Output the [x, y] coordinate of the center of the cell containing the given text.  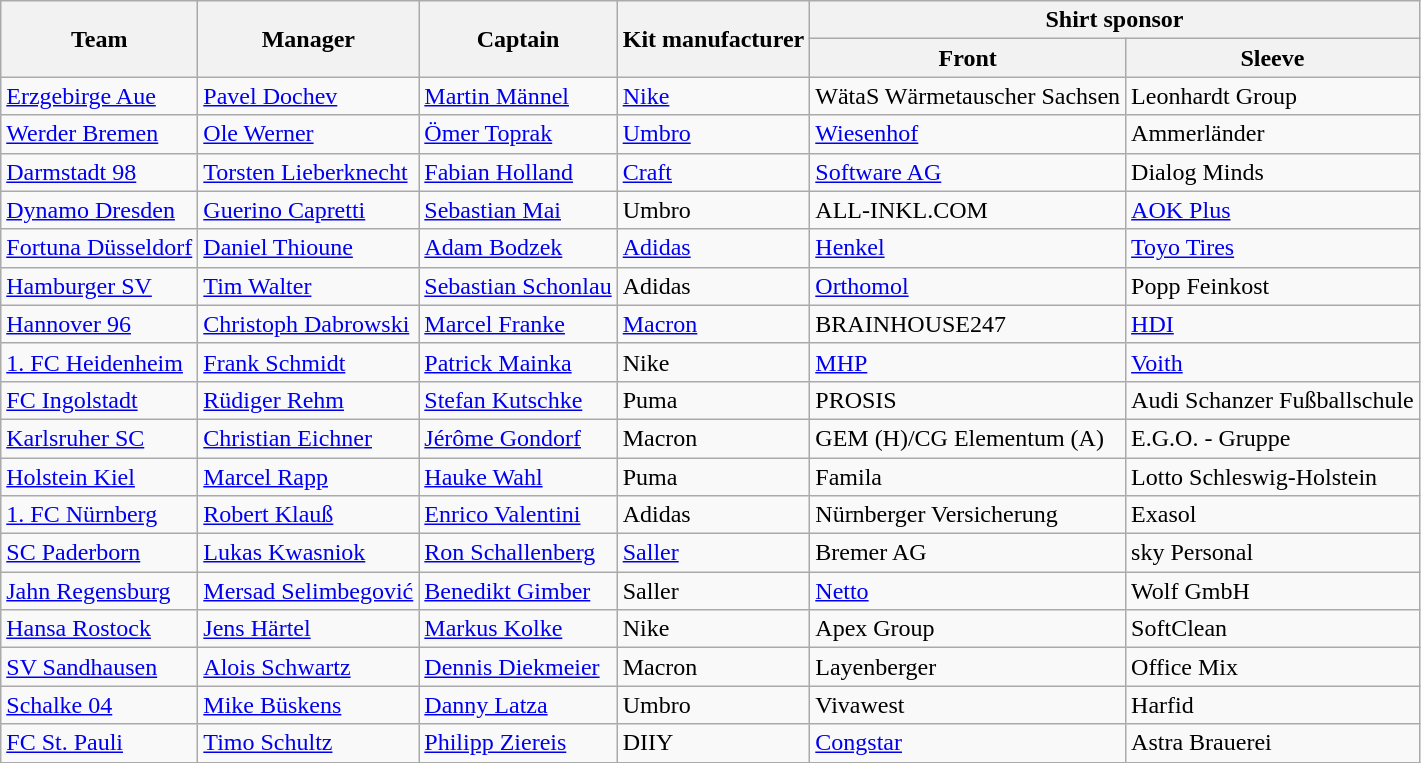
SV Sandhausen [100, 667]
Apex Group [968, 629]
Fabian Holland [518, 172]
GEM (H)/CG Elementum (A) [968, 438]
Vivawest [968, 705]
Alois Schwartz [308, 667]
Daniel Thioune [308, 248]
Team [100, 39]
HDI [1273, 324]
Ammerländer [1273, 134]
Dialog Minds [1273, 172]
Captain [518, 39]
Timo Schultz [308, 743]
DIIY [714, 743]
Famila [968, 477]
Philipp Ziereis [518, 743]
Ron Schallenberg [518, 553]
Sebastian Mai [518, 210]
Pavel Dochev [308, 96]
AOK Plus [1273, 210]
Fortuna Düsseldorf [100, 248]
Werder Bremen [100, 134]
Marcel Franke [518, 324]
Stefan Kutschke [518, 400]
Voith [1273, 362]
Schalke 04 [100, 705]
Orthomol [968, 286]
sky Personal [1273, 553]
Jens Härtel [308, 629]
Toyo Tires [1273, 248]
Front [968, 58]
Christian Eichner [308, 438]
Erzgebirge Aue [100, 96]
Jahn Regensburg [100, 591]
MHP [968, 362]
Ömer Toprak [518, 134]
Office Mix [1273, 667]
Mike Büskens [308, 705]
Adam Bodzek [518, 248]
Danny Latza [518, 705]
FC St. Pauli [100, 743]
Craft [714, 172]
Ole Werner [308, 134]
Martin Männel [518, 96]
Markus Kolke [518, 629]
Popp Feinkost [1273, 286]
Darmstadt 98 [100, 172]
Rüdiger Rehm [308, 400]
Hansa Rostock [100, 629]
Wiesenhof [968, 134]
Netto [968, 591]
Hannover 96 [100, 324]
Benedikt Gimber [518, 591]
Dynamo Dresden [100, 210]
Sebastian Schonlau [518, 286]
E.G.O. - Gruppe [1273, 438]
Nürnberger Versicherung [968, 515]
Bremer AG [968, 553]
Wolf GmbH [1273, 591]
SoftClean [1273, 629]
WätaS Wärmetauscher Sachsen [968, 96]
Karlsruher SC [100, 438]
Jérôme Gondorf [518, 438]
Holstein Kiel [100, 477]
Software AG [968, 172]
Exasol [1273, 515]
Hamburger SV [100, 286]
Patrick Mainka [518, 362]
Mersad Selimbegović [308, 591]
Kit manufacturer [714, 39]
Guerino Capretti [308, 210]
Marcel Rapp [308, 477]
Dennis Diekmeier [518, 667]
Manager [308, 39]
Leonhardt Group [1273, 96]
SC Paderborn [100, 553]
Harfid [1273, 705]
Lotto Schleswig-Holstein [1273, 477]
Lukas Kwasniok [308, 553]
Shirt sponsor [1114, 20]
Frank Schmidt [308, 362]
Layenberger [968, 667]
Henkel [968, 248]
Congstar [968, 743]
Audi Schanzer Fußballschule [1273, 400]
Christoph Dabrowski [308, 324]
Hauke Wahl [518, 477]
Torsten Lieberknecht [308, 172]
1. FC Nürnberg [100, 515]
BRAINHOUSE247 [968, 324]
FC Ingolstadt [100, 400]
Astra Brauerei [1273, 743]
Sleeve [1273, 58]
Tim Walter [308, 286]
Enrico Valentini [518, 515]
1. FC Heidenheim [100, 362]
ALL-INKL.COM [968, 210]
PROSIS [968, 400]
Robert Klauß [308, 515]
